Return the [X, Y] coordinate for the center point of the cell that contains the specified text.  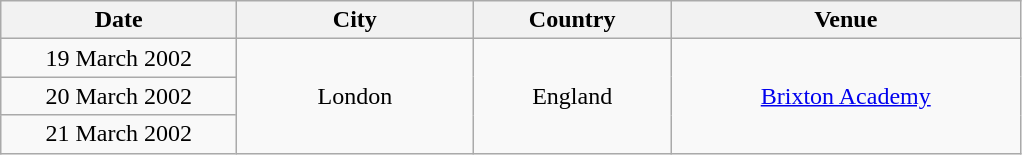
England [572, 96]
London [355, 96]
City [355, 20]
20 March 2002 [119, 96]
Venue [846, 20]
21 March 2002 [119, 134]
Country [572, 20]
Date [119, 20]
Brixton Academy [846, 96]
19 March 2002 [119, 58]
